Determine the (X, Y) coordinate at the center of the cell enclosing the given text.  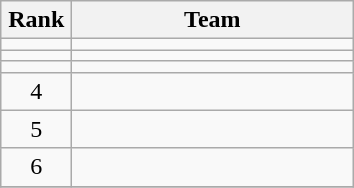
Rank (36, 20)
6 (36, 167)
5 (36, 129)
4 (36, 91)
Team (212, 20)
